Determine the [X, Y] coordinate at the center of the cell enclosing the given text.  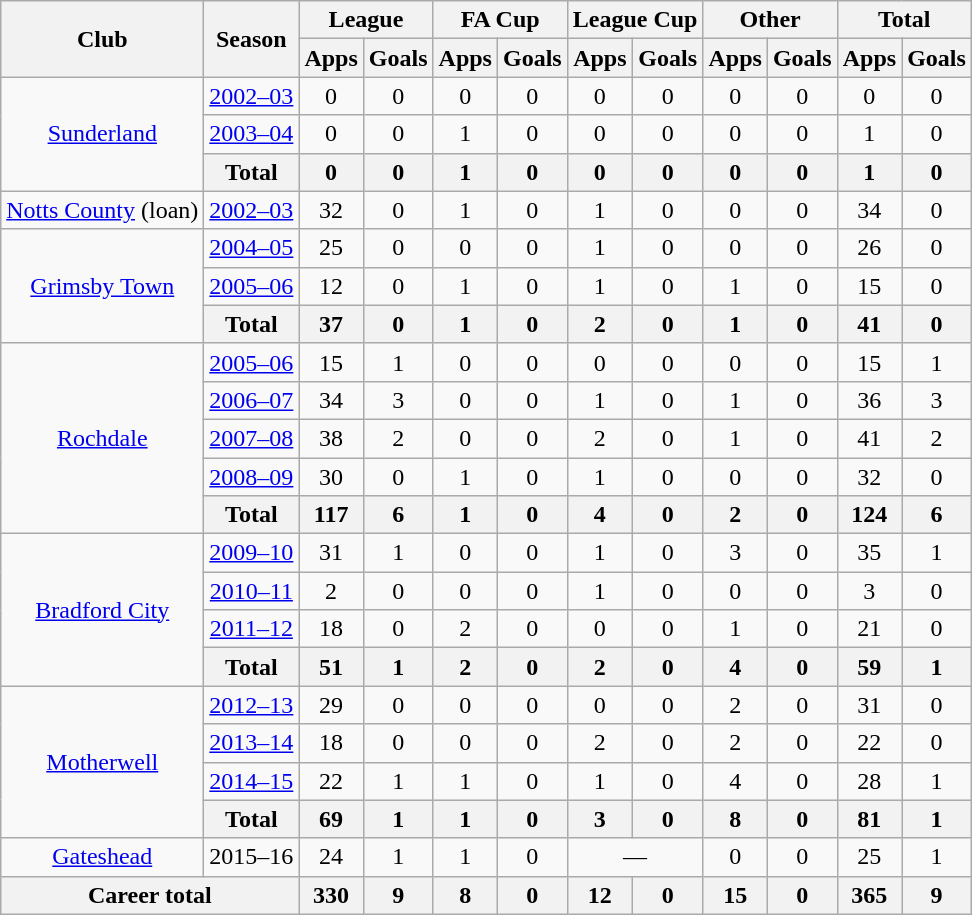
Notts County (loan) [102, 210]
Sunderland [102, 134]
Gateshead [102, 857]
35 [869, 553]
29 [331, 705]
37 [331, 324]
2003–04 [252, 134]
Season [252, 39]
Motherwell [102, 762]
51 [331, 667]
26 [869, 248]
League [366, 20]
2007–08 [252, 438]
69 [331, 819]
Grimsby Town [102, 286]
2004–05 [252, 248]
2006–07 [252, 400]
— [635, 857]
30 [331, 477]
FA Cup [500, 20]
2008–09 [252, 477]
330 [331, 895]
36 [869, 400]
Other [770, 20]
League Cup [635, 20]
Career total [150, 895]
117 [331, 515]
2012–13 [252, 705]
2015–16 [252, 857]
59 [869, 667]
2014–15 [252, 781]
Club [102, 39]
2009–10 [252, 553]
Rochdale [102, 438]
24 [331, 857]
28 [869, 781]
Bradford City [102, 610]
2013–14 [252, 743]
2011–12 [252, 629]
124 [869, 515]
21 [869, 629]
38 [331, 438]
365 [869, 895]
81 [869, 819]
2010–11 [252, 591]
